Output the (x, y) coordinate of the center of the cell containing the given text.  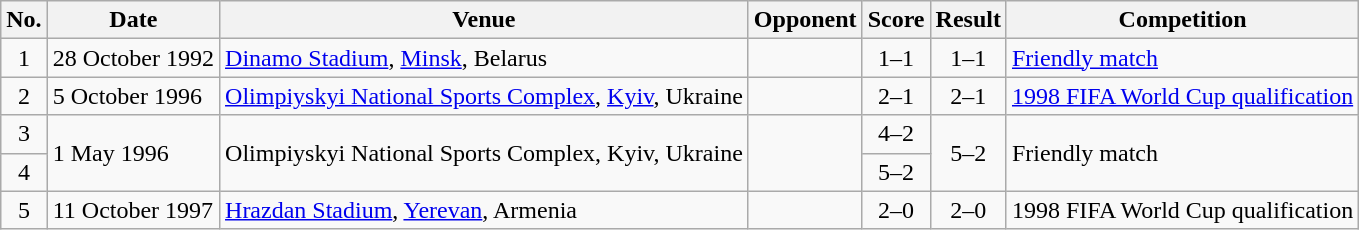
Score (896, 20)
Hrazdan Stadium, Yerevan, Armenia (484, 210)
4–2 (896, 134)
4 (24, 172)
11 October 1997 (133, 210)
1 (24, 58)
Competition (1182, 20)
2 (24, 96)
Result (968, 20)
Venue (484, 20)
Dinamo Stadium, Minsk, Belarus (484, 58)
1 May 1996 (133, 153)
3 (24, 134)
5 October 1996 (133, 96)
No. (24, 20)
5 (24, 210)
Opponent (805, 20)
Date (133, 20)
28 October 1992 (133, 58)
